Extract the (X, Y) coordinate from the center of the cell holding the provided text.  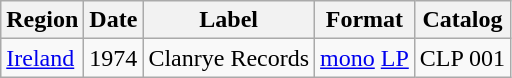
CLP 001 (462, 58)
1974 (114, 58)
Format (365, 20)
Clanrye Records (229, 58)
Catalog (462, 20)
Label (229, 20)
Ireland (42, 58)
Region (42, 20)
mono LP (365, 58)
Date (114, 20)
